Provide the [x, y] coordinate of the cell's center where the given text is located.  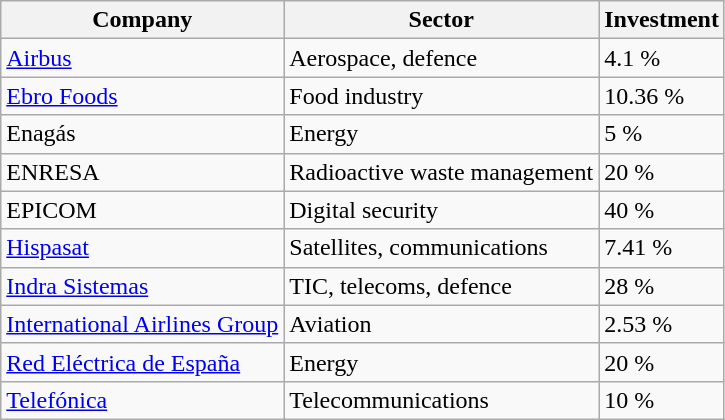
Investment [662, 20]
EPICOM [142, 210]
Aerospace, defence [442, 58]
7.41 % [662, 248]
Aviation [442, 324]
Digital security [442, 210]
TIC, telecoms, defence [442, 286]
10 % [662, 400]
4.1 % [662, 58]
40 % [662, 210]
5 % [662, 134]
Red Eléctrica de España [142, 362]
Food industry [442, 96]
10.36 % [662, 96]
Company [142, 20]
Radioactive waste management [442, 172]
Enagás [142, 134]
Sector [442, 20]
28 % [662, 286]
International Airlines Group [142, 324]
Indra Sistemas [142, 286]
2.53 % [662, 324]
Telecommunications [442, 400]
Telefónica [142, 400]
Ebro Foods [142, 96]
ENRESA [142, 172]
Satellites, communications [442, 248]
Hispasat [142, 248]
Airbus [142, 58]
